From the cell containing the given text, extract its center point as [X, Y] coordinate. 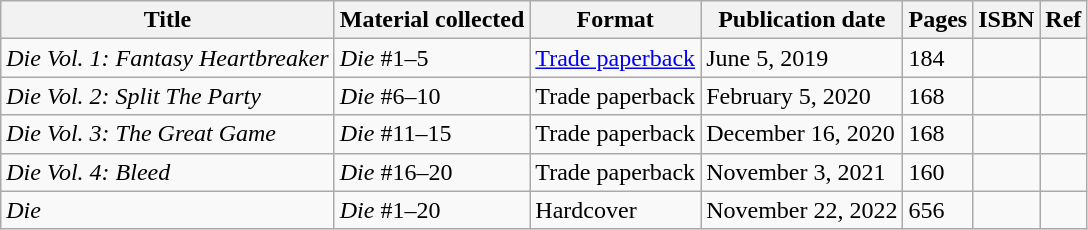
November 3, 2021 [802, 172]
Pages [938, 20]
Die Vol. 1: Fantasy Heartbreaker [168, 58]
Publication date [802, 20]
ISBN [1006, 20]
656 [938, 210]
Die #1–20 [432, 210]
June 5, 2019 [802, 58]
184 [938, 58]
Die Vol. 4: Bleed [168, 172]
Die #16–20 [432, 172]
Die [168, 210]
160 [938, 172]
Die #11–15 [432, 134]
February 5, 2020 [802, 96]
Die Vol. 2: Split The Party [168, 96]
Die Vol. 3: The Great Game [168, 134]
Material collected [432, 20]
Die #1–5 [432, 58]
Title [168, 20]
Format [616, 20]
Ref [1064, 20]
November 22, 2022 [802, 210]
Hardcover [616, 210]
December 16, 2020 [802, 134]
Die #6–10 [432, 96]
